Identify which cell holds the provided text, then report its [X, Y] central coordinate. 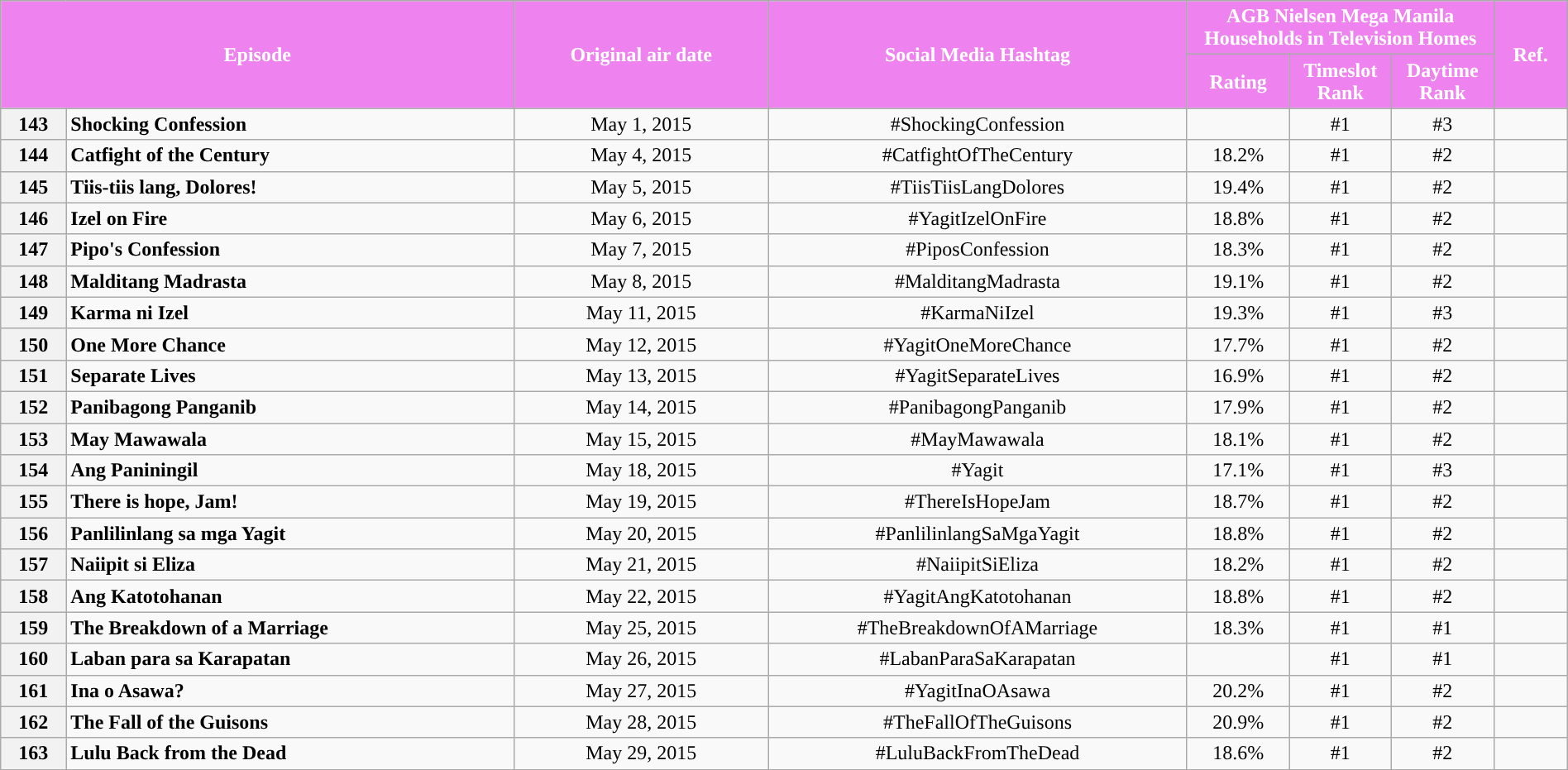
161 [33, 691]
162 [33, 722]
18.1% [1238, 439]
#YagitAngKatotohanan [978, 596]
#TheBreakdownOfAMarriage [978, 628]
#MalditangMadrasta [978, 281]
Shocking Confession [290, 124]
#ShockingConfession [978, 124]
Social Media Hashtag [978, 55]
#YagitInaOAsawa [978, 691]
Daytime Rank [1443, 81]
May 6, 2015 [642, 218]
Ang Paniningil [290, 471]
May 14, 2015 [642, 407]
20.2% [1238, 691]
#PanlilinlangSaMgaYagit [978, 533]
16.9% [1238, 375]
17.7% [1238, 344]
May 1, 2015 [642, 124]
May 26, 2015 [642, 659]
144 [33, 155]
163 [33, 753]
May 18, 2015 [642, 471]
147 [33, 250]
Laban para sa Karapatan [290, 659]
151 [33, 375]
AGB Nielsen Mega Manila Households in Television Homes [1340, 28]
May 8, 2015 [642, 281]
#YagitSeparateLives [978, 375]
May 21, 2015 [642, 565]
Ang Katotohanan [290, 596]
148 [33, 281]
Episode [258, 55]
#NaiipitSiEliza [978, 565]
Original air date [642, 55]
Izel on Fire [290, 218]
19.1% [1238, 281]
Ina o Asawa? [290, 691]
May 19, 2015 [642, 502]
May 20, 2015 [642, 533]
May 11, 2015 [642, 313]
May 7, 2015 [642, 250]
#KarmaNiIzel [978, 313]
May 4, 2015 [642, 155]
157 [33, 565]
145 [33, 187]
#TheFallOfTheGuisons [978, 722]
19.4% [1238, 187]
152 [33, 407]
17.9% [1238, 407]
#LabanParaSaKarapatan [978, 659]
Catfight of the Century [290, 155]
149 [33, 313]
160 [33, 659]
153 [33, 439]
The Breakdown of a Marriage [290, 628]
158 [33, 596]
Timeslot Rank [1341, 81]
159 [33, 628]
Malditang Madrasta [290, 281]
May 25, 2015 [642, 628]
Ref. [1530, 55]
May 15, 2015 [642, 439]
#PiposConfession [978, 250]
Lulu Back from the Dead [290, 753]
19.3% [1238, 313]
146 [33, 218]
156 [33, 533]
20.9% [1238, 722]
#CatfightOfTheCentury [978, 155]
One More Chance [290, 344]
May 5, 2015 [642, 187]
May 12, 2015 [642, 344]
154 [33, 471]
17.1% [1238, 471]
Naiipit si Eliza [290, 565]
18.6% [1238, 753]
143 [33, 124]
Karma ni Izel [290, 313]
Tiis-tiis lang, Dolores! [290, 187]
May 13, 2015 [642, 375]
155 [33, 502]
#YagitOneMoreChance [978, 344]
Panlilinlang sa mga Yagit [290, 533]
18.7% [1238, 502]
#LuluBackFromTheDead [978, 753]
#TiisTiisLangDolores [978, 187]
#Yagit [978, 471]
Rating [1238, 81]
#YagitIzelOnFire [978, 218]
May 29, 2015 [642, 753]
#ThereIsHopeJam [978, 502]
May 27, 2015 [642, 691]
#PanibagongPanganib [978, 407]
May Mawawala [290, 439]
Panibagong Panganib [290, 407]
#MayMawawala [978, 439]
The Fall of the Guisons [290, 722]
Pipo's Confession [290, 250]
150 [33, 344]
There is hope, Jam! [290, 502]
May 22, 2015 [642, 596]
May 28, 2015 [642, 722]
Separate Lives [290, 375]
